Pinpoint the cell where the given text exists, returning its (x, y) midpoint coordinate. 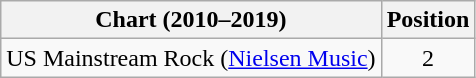
2 (428, 58)
Position (428, 20)
US Mainstream Rock (Nielsen Music) (191, 58)
Chart (2010–2019) (191, 20)
